Capture the cell that displays the provided text and extract its [X, Y] central coordinate. 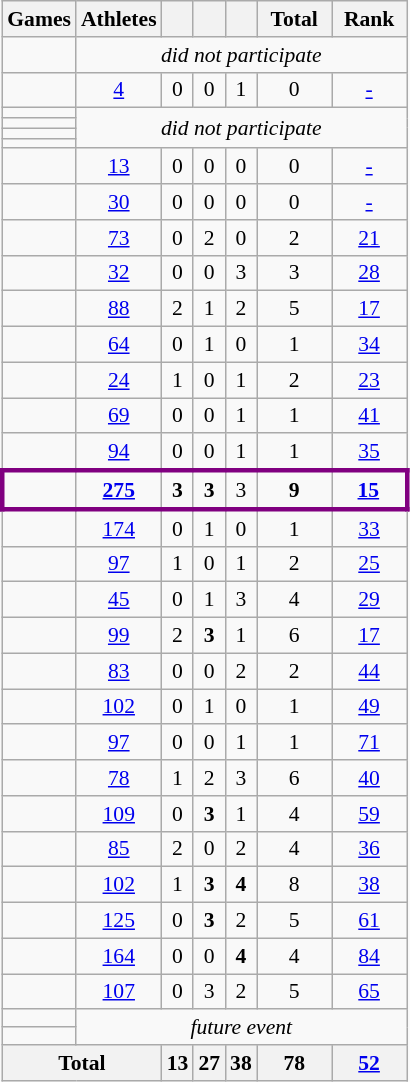
61 [370, 921]
64 [119, 345]
125 [119, 921]
30 [119, 202]
25 [370, 564]
44 [370, 671]
84 [370, 956]
88 [119, 309]
36 [370, 849]
65 [370, 992]
40 [370, 778]
15 [370, 490]
8 [294, 885]
174 [119, 528]
32 [119, 273]
24 [119, 380]
109 [119, 814]
Games [39, 19]
21 [370, 238]
23 [370, 380]
35 [370, 452]
49 [370, 707]
Rank [370, 19]
52 [370, 1063]
107 [119, 992]
41 [370, 416]
34 [370, 345]
45 [119, 600]
27 [209, 1063]
94 [119, 452]
69 [119, 416]
28 [370, 273]
275 [119, 490]
99 [119, 636]
9 [294, 490]
164 [119, 956]
71 [370, 743]
Athletes [119, 19]
59 [370, 814]
33 [370, 528]
29 [370, 600]
85 [119, 849]
73 [119, 238]
83 [119, 671]
future event [242, 1028]
